Scan for the cell matching the given text and deliver its (X, Y) coordinate at center. 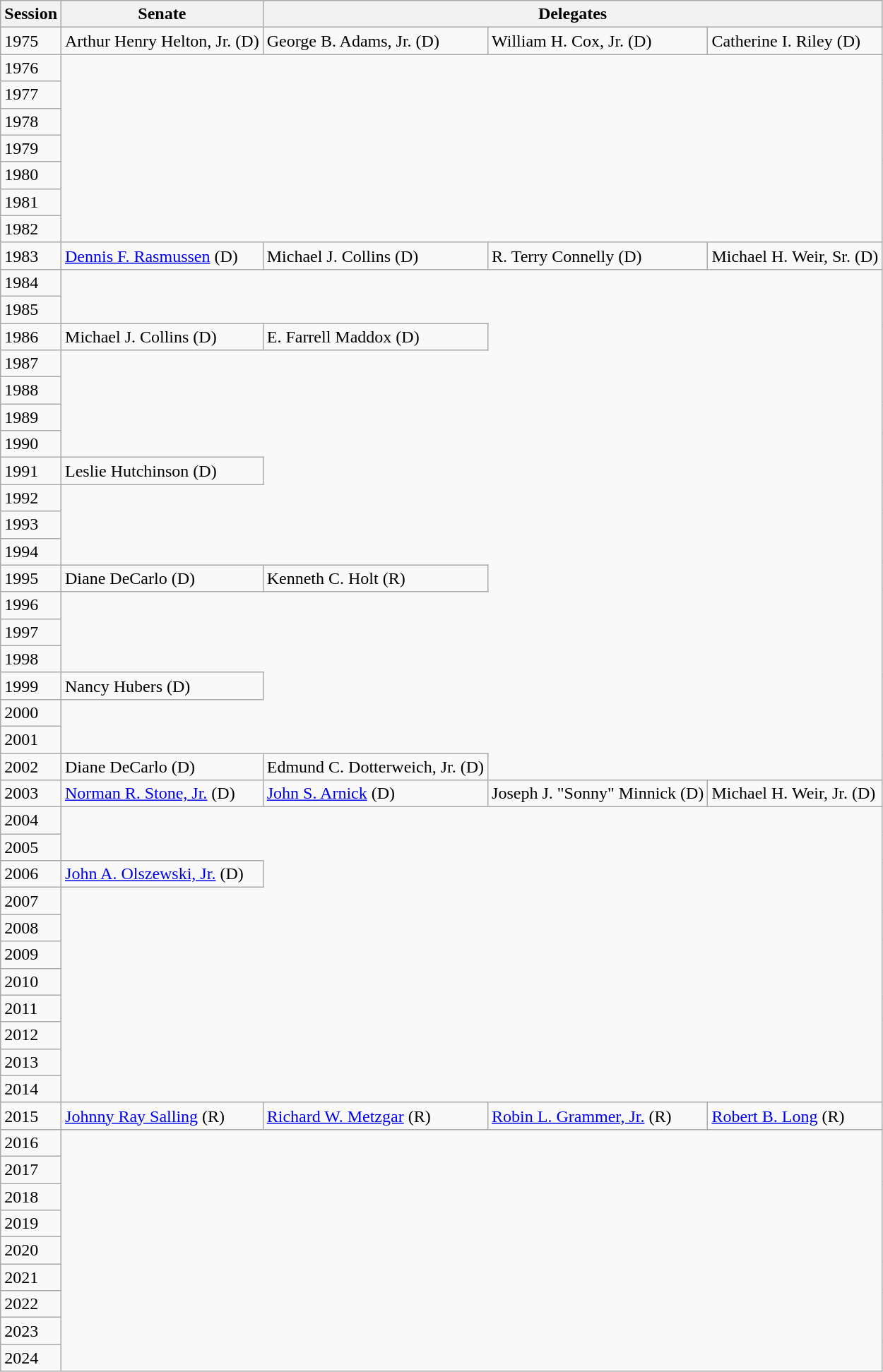
1987 (31, 364)
2001 (31, 739)
Richard W. Metzgar (R) (375, 1116)
2017 (31, 1169)
John A. Olszewski, Jr. (D) (162, 874)
1993 (31, 525)
E. Farrell Maddox (D) (375, 337)
2023 (31, 1331)
Robin L. Grammer, Jr. (R) (598, 1116)
Joseph J. "Sonny" Minnick (D) (598, 794)
1980 (31, 175)
1984 (31, 282)
2003 (31, 794)
1999 (31, 686)
Dennis F. Rasmussen (D) (162, 256)
1979 (31, 148)
Nancy Hubers (D) (162, 686)
1975 (31, 41)
2008 (31, 928)
Norman R. Stone, Jr. (D) (162, 794)
William H. Cox, Jr. (D) (598, 41)
1990 (31, 444)
Johnny Ray Salling (R) (162, 1116)
Session (31, 14)
1995 (31, 578)
1982 (31, 229)
Arthur Henry Helton, Jr. (D) (162, 41)
Catherine I. Riley (D) (795, 41)
2013 (31, 1062)
Robert B. Long (R) (795, 1116)
2022 (31, 1304)
1983 (31, 256)
Delegates (572, 14)
Michael H. Weir, Sr. (D) (795, 256)
George B. Adams, Jr. (D) (375, 41)
1994 (31, 551)
2020 (31, 1251)
2009 (31, 955)
1991 (31, 471)
2010 (31, 982)
2014 (31, 1089)
John S. Arnick (D) (375, 794)
2002 (31, 766)
2007 (31, 901)
2011 (31, 1008)
1989 (31, 417)
Edmund C. Dotterweich, Jr. (D) (375, 766)
2004 (31, 821)
2016 (31, 1143)
2021 (31, 1277)
2006 (31, 874)
1992 (31, 498)
2005 (31, 847)
1976 (31, 68)
Leslie Hutchinson (D) (162, 471)
R. Terry Connelly (D) (598, 256)
1977 (31, 95)
1981 (31, 202)
1985 (31, 309)
2012 (31, 1035)
1998 (31, 659)
Senate (162, 14)
1986 (31, 337)
2015 (31, 1116)
2024 (31, 1358)
Michael H. Weir, Jr. (D) (795, 794)
1996 (31, 605)
2018 (31, 1197)
Kenneth C. Holt (R) (375, 578)
1997 (31, 632)
2000 (31, 712)
2019 (31, 1224)
1988 (31, 390)
1978 (31, 121)
